Identify which cell holds the provided text, then report its [x, y] central coordinate. 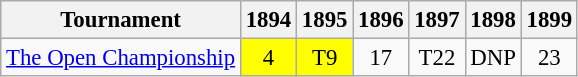
4 [268, 58]
1897 [437, 20]
1899 [549, 20]
17 [381, 58]
Tournament [121, 20]
The Open Championship [121, 58]
23 [549, 58]
T9 [325, 58]
1896 [381, 20]
1894 [268, 20]
DNP [493, 58]
1898 [493, 20]
1895 [325, 20]
T22 [437, 58]
